From the cell containing the given text, extract its center point as (x, y) coordinate. 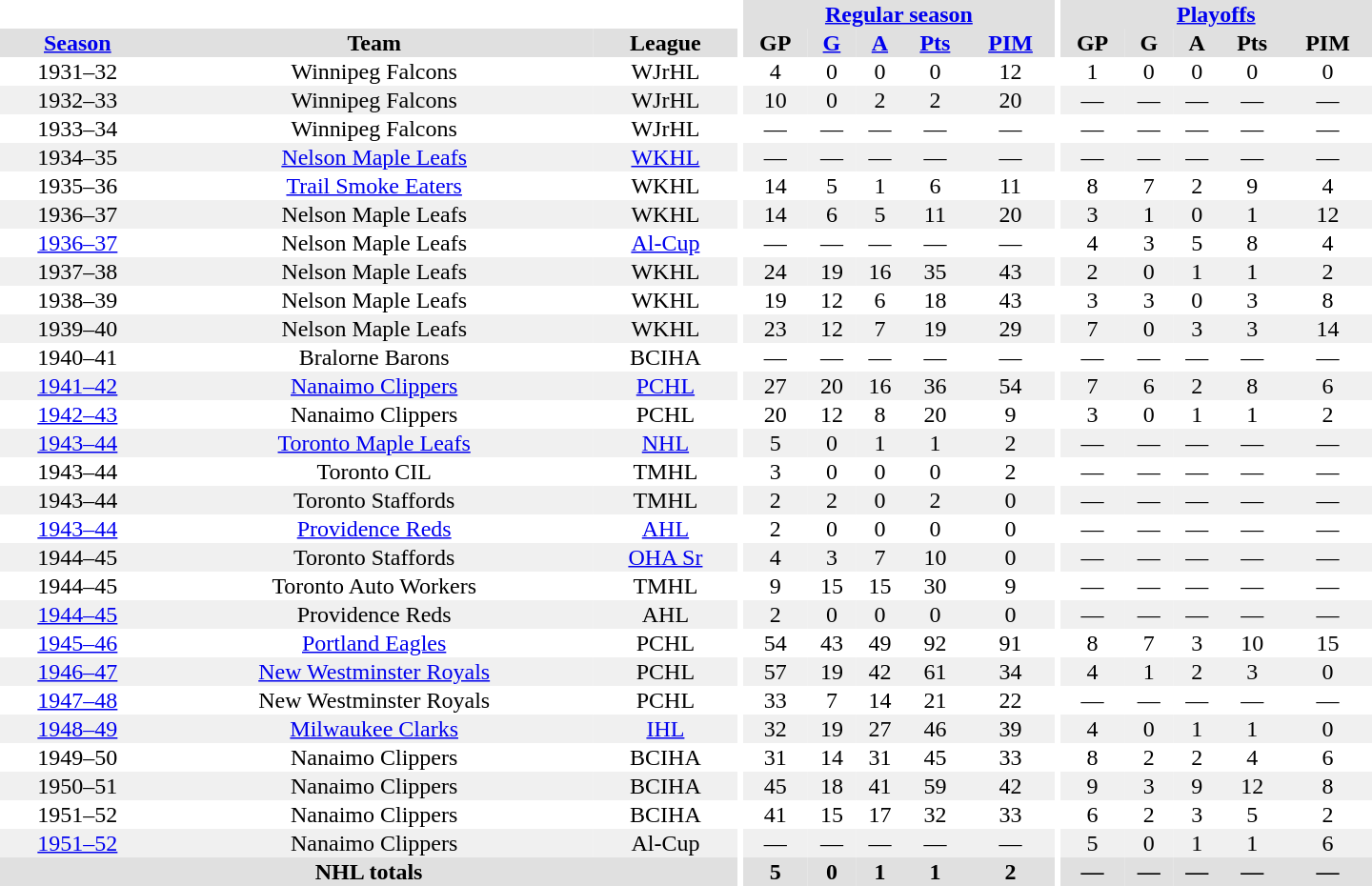
59 (936, 786)
1946–47 (78, 672)
1947–48 (78, 700)
Portland Eagles (374, 643)
57 (776, 672)
22 (1010, 700)
Regular season (899, 14)
1932–33 (78, 100)
IHL (666, 729)
NHL totals (369, 872)
24 (776, 272)
30 (936, 586)
1938–39 (78, 300)
Trail Smoke Eaters (374, 186)
League (666, 43)
17 (879, 815)
34 (1010, 672)
61 (936, 672)
1935–36 (78, 186)
1948–49 (78, 729)
1942–43 (78, 414)
1945–46 (78, 643)
29 (1010, 329)
1941–42 (78, 386)
49 (879, 643)
1933–34 (78, 129)
NHL (666, 443)
1939–40 (78, 329)
Playoffs (1216, 14)
1949–50 (78, 757)
91 (1010, 643)
Bralorne Barons (374, 357)
Milwaukee Clarks (374, 729)
36 (936, 386)
35 (936, 272)
39 (1010, 729)
Toronto Auto Workers (374, 586)
1934–35 (78, 157)
Toronto Maple Leafs (374, 443)
1937–38 (78, 272)
Toronto CIL (374, 472)
1950–51 (78, 786)
92 (936, 643)
Team (374, 43)
21 (936, 700)
Season (78, 43)
1940–41 (78, 357)
46 (936, 729)
23 (776, 329)
1931–32 (78, 71)
OHA Sr (666, 557)
